Locate the cell with the specified text and output its [X, Y] center coordinate. 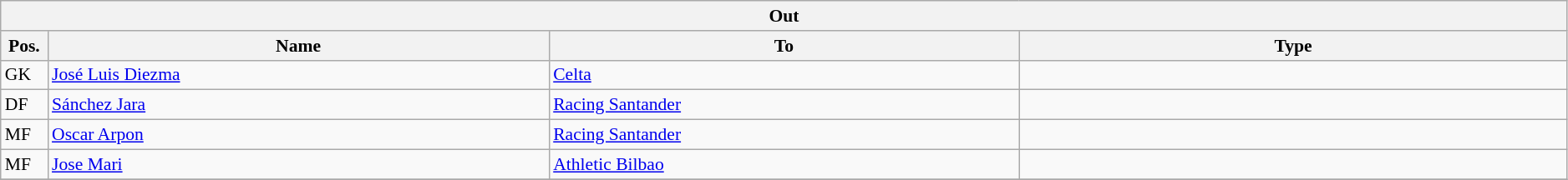
Pos. [24, 46]
GK [24, 75]
Out [784, 16]
Athletic Bilbao [784, 164]
Oscar Arpon [298, 135]
José Luis Diezma [298, 75]
Type [1293, 46]
Celta [784, 75]
Name [298, 46]
Sánchez Jara [298, 105]
To [784, 46]
DF [24, 105]
Jose Mari [298, 164]
